Locate the cell with the specified text and output its [x, y] center coordinate. 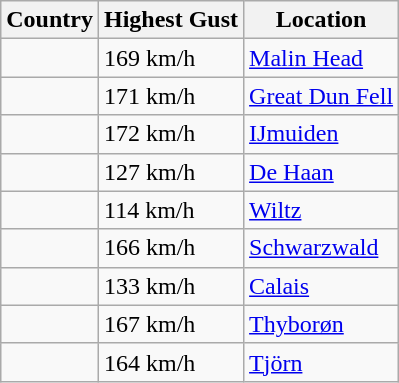
Thyborøn [322, 324]
114 km/h [170, 210]
Location [322, 20]
133 km/h [170, 286]
Great Dun Fell [322, 96]
169 km/h [170, 58]
Highest Gust [170, 20]
Country [50, 20]
De Haan [322, 172]
Tjörn [322, 362]
Schwarzwald [322, 248]
Malin Head [322, 58]
164 km/h [170, 362]
167 km/h [170, 324]
172 km/h [170, 134]
IJmuiden [322, 134]
166 km/h [170, 248]
Calais [322, 286]
171 km/h [170, 96]
Wiltz [322, 210]
127 km/h [170, 172]
